Identify which cell holds the provided text, then report its (x, y) central coordinate. 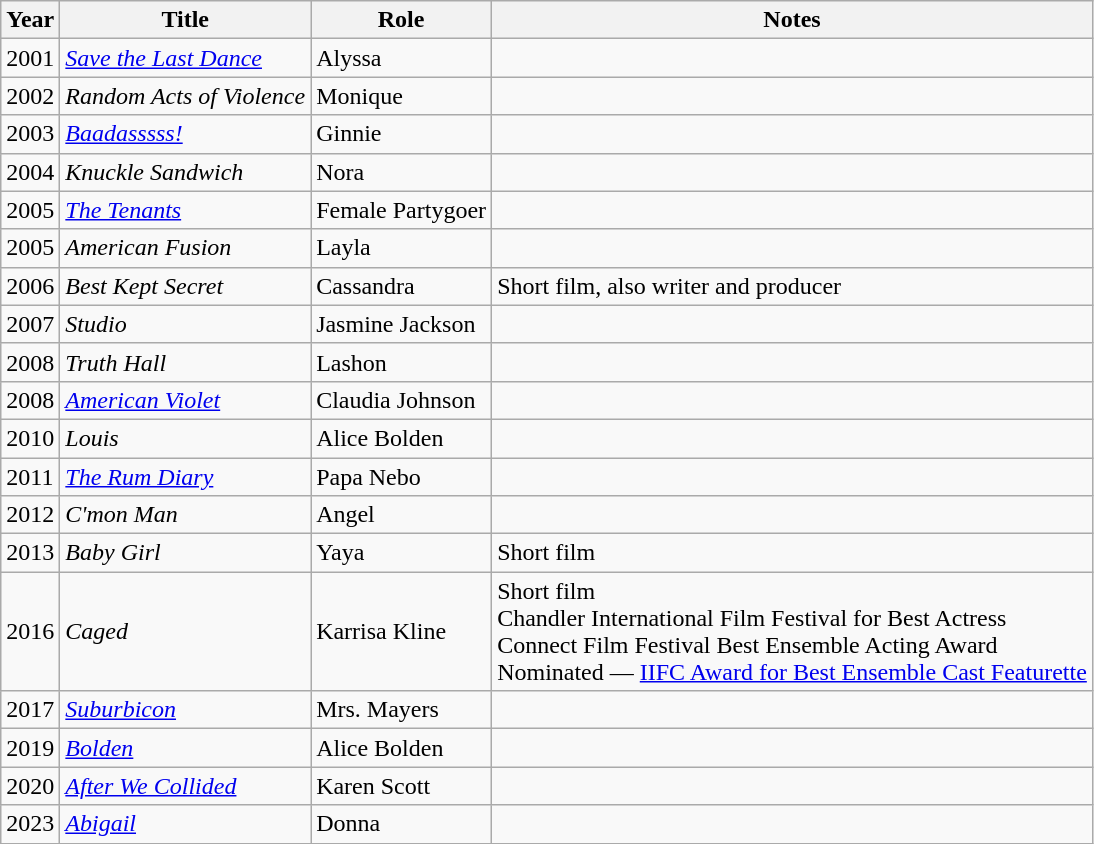
Truth Hall (186, 362)
2011 (30, 477)
Short film (792, 553)
Monique (402, 96)
2010 (30, 438)
American Fusion (186, 248)
Abigail (186, 824)
Role (402, 20)
2006 (30, 286)
2017 (30, 710)
Short film, also writer and producer (792, 286)
American Violet (186, 400)
Save the Last Dance (186, 58)
Papa Nebo (402, 477)
Louis (186, 438)
Donna (402, 824)
Caged (186, 632)
Random Acts of Violence (186, 96)
The Rum Diary (186, 477)
2020 (30, 786)
Karen Scott (402, 786)
2007 (30, 324)
2016 (30, 632)
2004 (30, 172)
Jasmine Jackson (402, 324)
Knuckle Sandwich (186, 172)
C'mon Man (186, 515)
Claudia Johnson (402, 400)
2001 (30, 58)
Baby Girl (186, 553)
Lashon (402, 362)
2019 (30, 748)
Suburbicon (186, 710)
Female Partygoer (402, 210)
2002 (30, 96)
Alyssa (402, 58)
Baadasssss! (186, 134)
Title (186, 20)
Yaya (402, 553)
Notes (792, 20)
After We Collided (186, 786)
Ginnie (402, 134)
Cassandra (402, 286)
2003 (30, 134)
2012 (30, 515)
Bolden (186, 748)
Year (30, 20)
Karrisa Kline (402, 632)
2013 (30, 553)
The Tenants (186, 210)
Studio (186, 324)
Angel (402, 515)
2023 (30, 824)
Best Kept Secret (186, 286)
Layla (402, 248)
Nora (402, 172)
Mrs. Mayers (402, 710)
